From the cell containing the given text, extract its center point as [X, Y] coordinate. 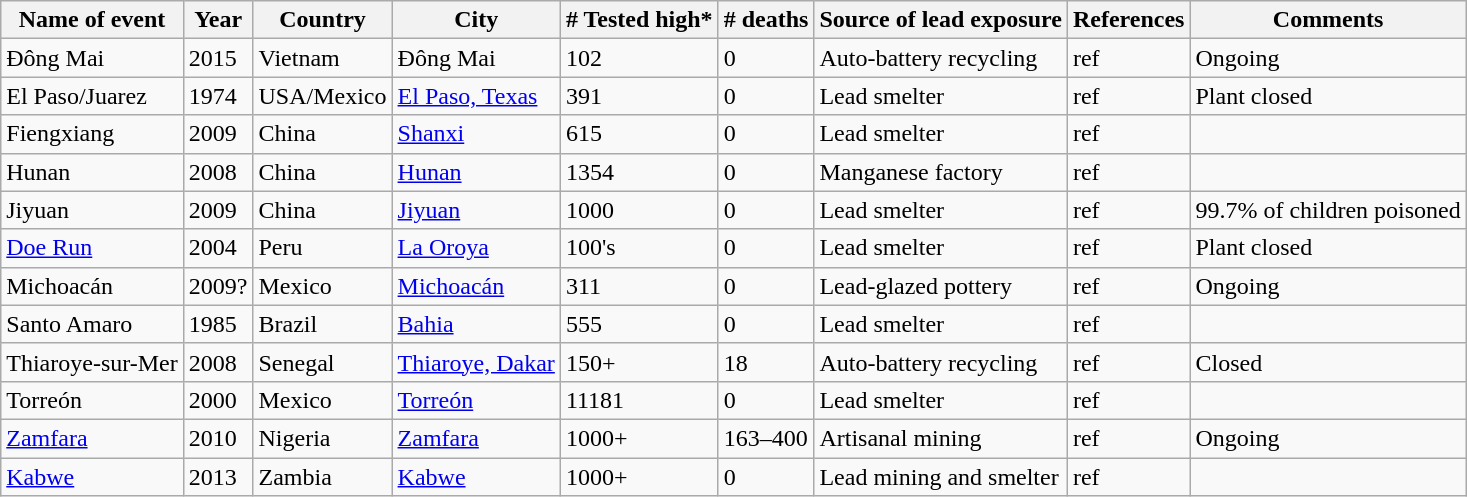
Doe Run [92, 248]
1985 [218, 324]
391 [639, 96]
100's [639, 248]
References [1128, 20]
Santo Amaro [92, 324]
102 [639, 58]
# Tested high* [639, 20]
Bahia [476, 324]
City [476, 20]
La Oroya [476, 248]
11181 [639, 400]
Thiaroye, Dakar [476, 362]
Comments [1328, 20]
Country [322, 20]
El Paso, Texas [476, 96]
Lead-glazed pottery [941, 286]
2013 [218, 477]
Year [218, 20]
163–400 [766, 438]
Manganese factory [941, 172]
Zambia [322, 477]
99.7% of children poisoned [1328, 210]
USA/Mexico [322, 96]
2010 [218, 438]
# deaths [766, 20]
Senegal [322, 362]
2004 [218, 248]
2009? [218, 286]
Thiaroye-sur-Mer [92, 362]
1000 [639, 210]
2015 [218, 58]
Lead mining and smelter [941, 477]
Vietnam [322, 58]
Fiengxiang [92, 134]
1354 [639, 172]
Artisanal mining [941, 438]
Name of event [92, 20]
18 [766, 362]
2000 [218, 400]
555 [639, 324]
1974 [218, 96]
Source of lead exposure [941, 20]
615 [639, 134]
150+ [639, 362]
Nigeria [322, 438]
311 [639, 286]
El Paso/Juarez [92, 96]
Brazil [322, 324]
Shanxi [476, 134]
Peru [322, 248]
Closed [1328, 362]
